Search for the cell housing the specified text and yield its [x, y] center coordinate. 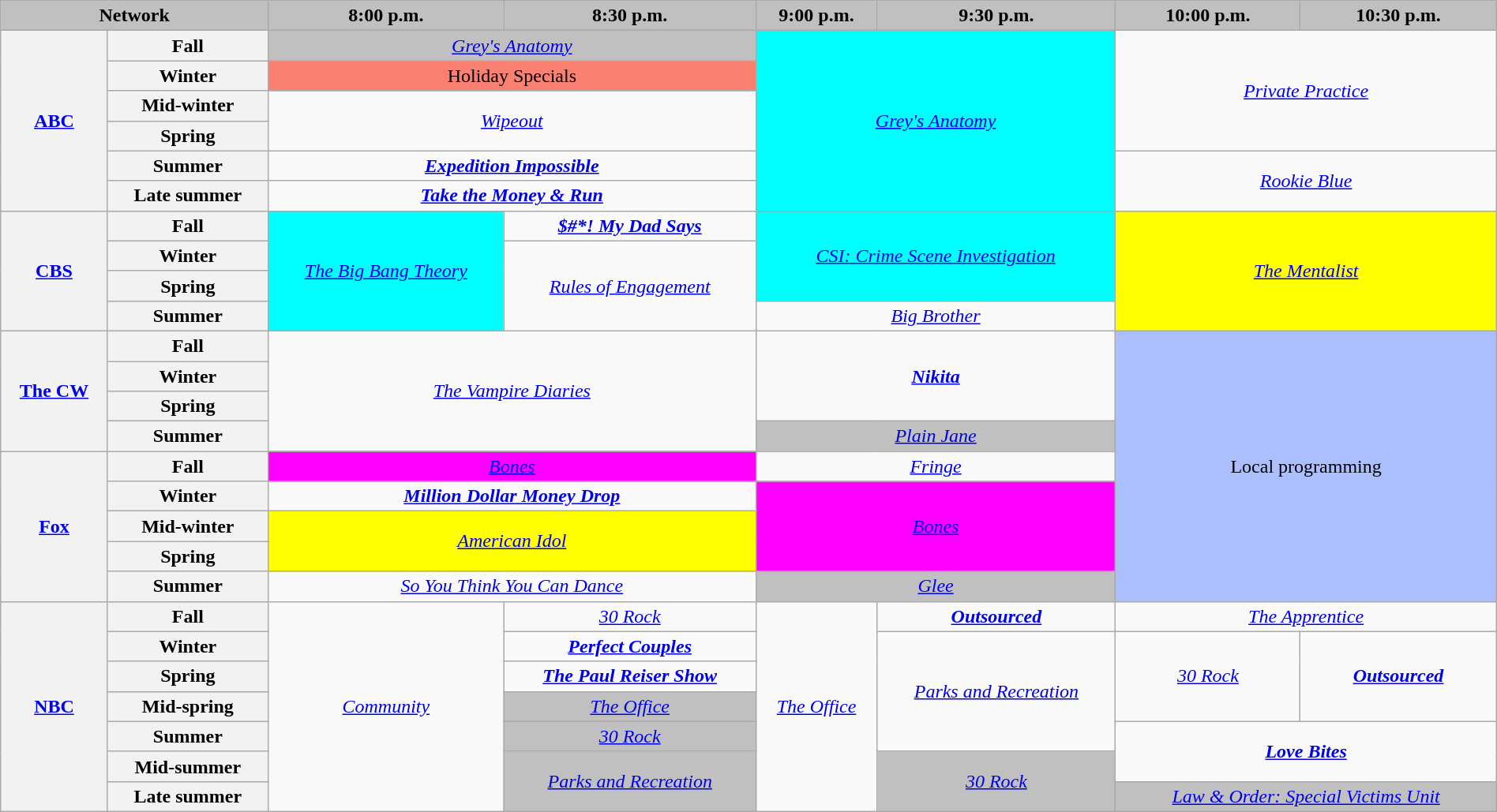
CSI: Crime Scene Investigation [936, 256]
Take the Money & Run [512, 196]
Network [134, 16]
CBS [54, 271]
NBC [54, 706]
So You Think You Can Dance [512, 586]
The Apprentice [1306, 616]
10:00 p.m. [1208, 16]
Local programming [1306, 466]
10:30 p.m. [1398, 16]
The Vampire Diaries [512, 391]
Rules of Engagement [630, 286]
Holiday Specials [512, 76]
Community [385, 706]
Fringe [936, 466]
The Mentalist [1306, 271]
Expedition Impossible [512, 166]
The CW [54, 391]
Love Bites [1306, 751]
Perfect Couples [630, 646]
Law & Order: Special Victims Unit [1306, 796]
Mid-spring [188, 706]
Plain Jane [936, 436]
American Idol [512, 541]
9:30 p.m. [996, 16]
8:30 p.m. [630, 16]
Rookie Blue [1306, 181]
Nikita [936, 376]
Mid-summer [188, 766]
Big Brother [936, 316]
The Paul Reiser Show [630, 676]
Private Practice [1306, 91]
9:00 p.m. [816, 16]
Million Dollar Money Drop [512, 496]
$#*! My Dad Says [630, 226]
8:00 p.m. [385, 16]
The Big Bang Theory [385, 271]
Fox [54, 526]
Wipeout [512, 121]
ABC [54, 121]
Glee [936, 586]
